Detect which cell encompasses the target text, then output its (x, y) center coordinate. 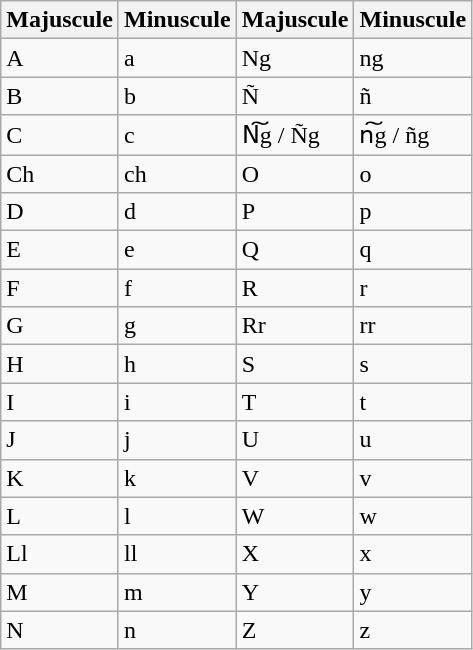
P (295, 212)
z (413, 630)
Ch (60, 173)
n͠g / ñg (413, 135)
X (295, 554)
x (413, 554)
a (177, 58)
c (177, 135)
r (413, 288)
L (60, 516)
N (60, 630)
ch (177, 173)
s (413, 364)
m (177, 592)
Ll (60, 554)
Ñ (295, 96)
U (295, 440)
b (177, 96)
G (60, 326)
M (60, 592)
Ng (295, 58)
N͠g / Ñg (295, 135)
g (177, 326)
V (295, 478)
Z (295, 630)
ñ (413, 96)
D (60, 212)
E (60, 250)
T (295, 402)
q (413, 250)
A (60, 58)
O (295, 173)
J (60, 440)
d (177, 212)
R (295, 288)
n (177, 630)
ll (177, 554)
i (177, 402)
p (413, 212)
rr (413, 326)
I (60, 402)
e (177, 250)
l (177, 516)
Rr (295, 326)
j (177, 440)
K (60, 478)
k (177, 478)
ng (413, 58)
w (413, 516)
F (60, 288)
v (413, 478)
h (177, 364)
u (413, 440)
y (413, 592)
B (60, 96)
Y (295, 592)
Q (295, 250)
H (60, 364)
f (177, 288)
W (295, 516)
C (60, 135)
t (413, 402)
S (295, 364)
o (413, 173)
